Capture the cell that displays the provided text and extract its [x, y] central coordinate. 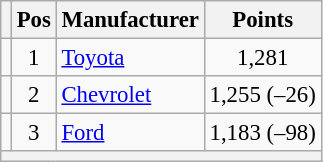
Chevrolet [130, 95]
1,183 (–98) [262, 133]
2 [34, 95]
Pos [34, 20]
1,255 (–26) [262, 95]
Toyota [130, 58]
1,281 [262, 58]
1 [34, 58]
Points [262, 20]
3 [34, 133]
Ford [130, 133]
Manufacturer [130, 20]
